Search for the cell housing the specified text and yield its [x, y] center coordinate. 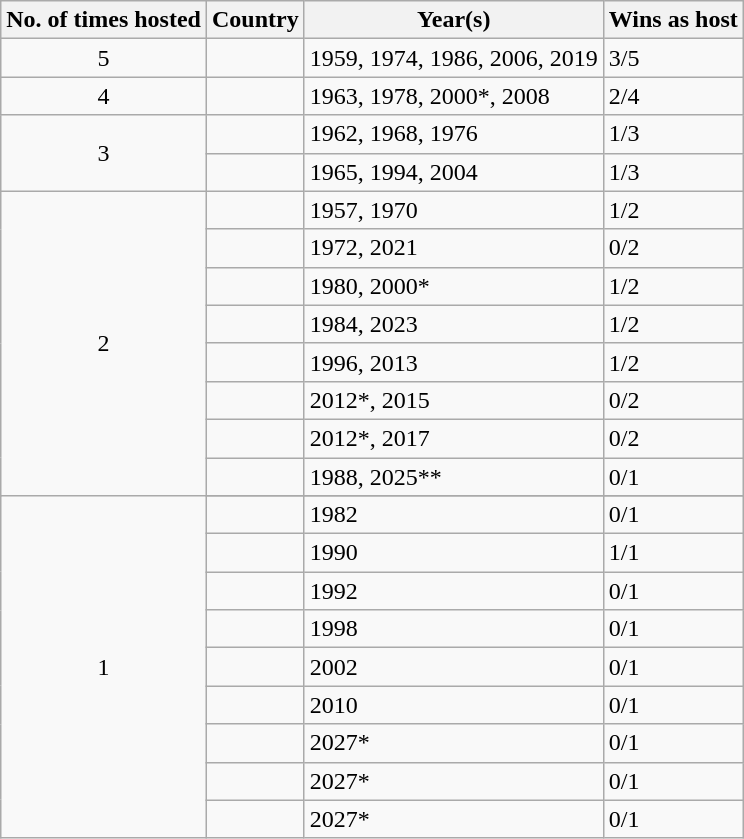
1962, 1968, 1976 [454, 134]
1982 [454, 515]
3 [104, 153]
1965, 1994, 2004 [454, 172]
4 [104, 96]
2012*, 2017 [454, 438]
1980, 2000* [454, 286]
1988, 2025** [454, 477]
1990 [454, 553]
1963, 1978, 2000*, 2008 [454, 96]
1972, 2021 [454, 248]
2/4 [673, 96]
1957, 1970 [454, 210]
1996, 2013 [454, 362]
2012*, 2015 [454, 400]
1959, 1974, 1986, 2006, 2019 [454, 58]
5 [104, 58]
1/1 [673, 553]
1984, 2023 [454, 324]
1998 [454, 629]
1992 [454, 591]
2010 [454, 705]
Wins as host [673, 20]
1 [104, 668]
Year(s) [454, 20]
2002 [454, 667]
Country [255, 20]
3/5 [673, 58]
2 [104, 343]
No. of times hosted [104, 20]
